Search for the cell housing the specified text and yield its (x, y) center coordinate. 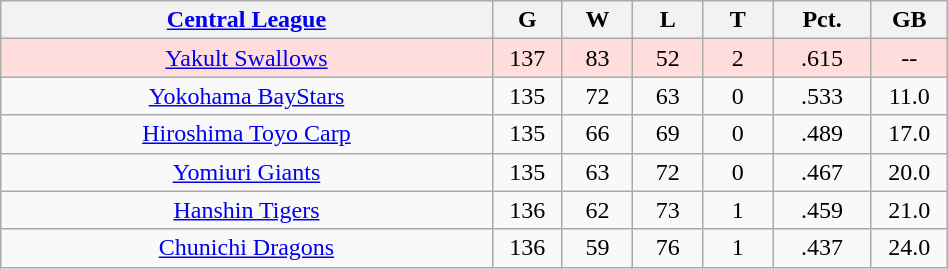
73 (668, 210)
Central League (246, 20)
Hanshin Tigers (246, 210)
83 (597, 58)
20.0 (909, 172)
.437 (822, 248)
Yomiuri Giants (246, 172)
GB (909, 20)
52 (668, 58)
.533 (822, 96)
.615 (822, 58)
137 (527, 58)
62 (597, 210)
Yokohama BayStars (246, 96)
L (668, 20)
66 (597, 134)
Yakult Swallows (246, 58)
59 (597, 248)
76 (668, 248)
21.0 (909, 210)
2 (738, 58)
17.0 (909, 134)
Chunichi Dragons (246, 248)
-- (909, 58)
11.0 (909, 96)
W (597, 20)
.459 (822, 210)
G (527, 20)
T (738, 20)
24.0 (909, 248)
.467 (822, 172)
Pct. (822, 20)
.489 (822, 134)
69 (668, 134)
Hiroshima Toyo Carp (246, 134)
